Return the (x, y) coordinate for the center point of the cell that contains the specified text.  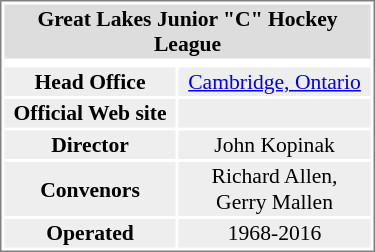
Head Office (90, 82)
Richard Allen,Gerry Mallen (275, 189)
Convenors (90, 189)
Great Lakes Junior "C" Hockey League (187, 31)
Director (90, 144)
Cambridge, Ontario (275, 82)
1968-2016 (275, 233)
Operated (90, 233)
Official Web site (90, 113)
John Kopinak (275, 144)
